Return the (X, Y) coordinate for the center point of the cell that contains the specified text.  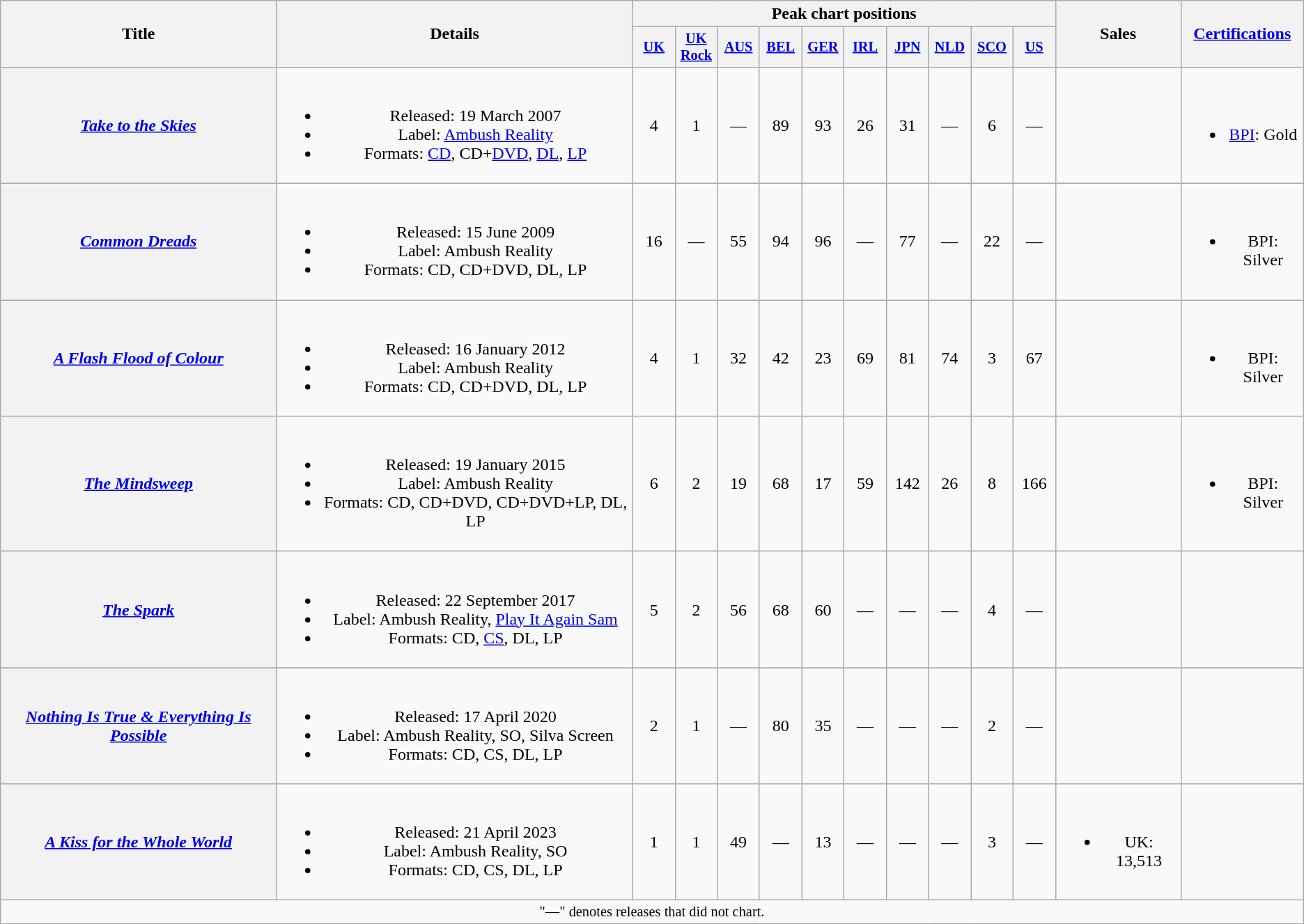
Released: 16 January 2012Label: Ambush RealityFormats: CD, CD+DVD, DL, LP (455, 358)
69 (865, 358)
60 (823, 610)
JPN (907, 47)
Take to the Skies (139, 125)
Details (455, 34)
142 (907, 484)
32 (738, 358)
NLD (950, 47)
31 (907, 125)
Peak chart positions (844, 14)
The Spark (139, 610)
22 (992, 242)
"—" denotes releases that did not chart. (652, 912)
A Kiss for the Whole World (139, 843)
67 (1034, 358)
Title (139, 34)
Released: 21 April 2023Label: Ambush Reality, SOFormats: CD, CS, DL, LP (455, 843)
UK: 13,513 (1118, 843)
17 (823, 484)
BPI: Gold (1242, 125)
55 (738, 242)
US (1034, 47)
AUS (738, 47)
BEL (780, 47)
80 (780, 726)
89 (780, 125)
23 (823, 358)
13 (823, 843)
Released: 15 June 2009Label: Ambush RealityFormats: CD, CD+DVD, DL, LP (455, 242)
IRL (865, 47)
Released: 19 January 2015Label: Ambush RealityFormats: CD, CD+DVD, CD+DVD+LP, DL, LP (455, 484)
96 (823, 242)
35 (823, 726)
42 (780, 358)
Common Dreads (139, 242)
Certifications (1242, 34)
74 (950, 358)
16 (653, 242)
94 (780, 242)
8 (992, 484)
Released: 17 April 2020Label: Ambush Reality, SO, Silva ScreenFormats: CD, CS, DL, LP (455, 726)
81 (907, 358)
Nothing Is True & Everything Is Possible (139, 726)
Sales (1118, 34)
Released: 22 September 2017Label: Ambush Reality, Play It Again SamFormats: CD, CS, DL, LP (455, 610)
56 (738, 610)
UK (653, 47)
5 (653, 610)
Released: 19 March 2007Label: Ambush RealityFormats: CD, CD+DVD, DL, LP (455, 125)
49 (738, 843)
59 (865, 484)
UK Rock (697, 47)
The Mindsweep (139, 484)
77 (907, 242)
19 (738, 484)
166 (1034, 484)
GER (823, 47)
A Flash Flood of Colour (139, 358)
SCO (992, 47)
93 (823, 125)
